Extract the (X, Y) coordinate from the center of the cell holding the provided text.  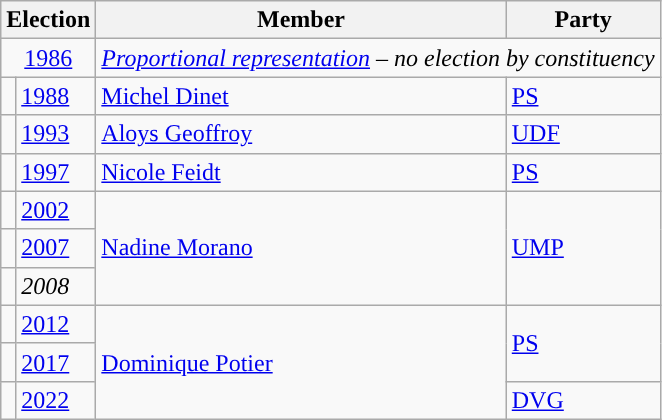
Election (48, 20)
Party (583, 20)
1988 (56, 96)
2002 (56, 210)
Dominique Potier (301, 362)
1986 (48, 58)
1997 (56, 172)
2012 (56, 324)
Nicole Feidt (301, 172)
UMP (583, 248)
DVG (583, 400)
2007 (56, 248)
Michel Dinet (301, 96)
2017 (56, 362)
UDF (583, 134)
Aloys Geoffroy (301, 134)
Nadine Morano (301, 248)
2008 (56, 286)
Member (301, 20)
1993 (56, 134)
Proportional representation – no election by constituency (378, 58)
2022 (56, 400)
